Capture the cell that displays the provided text and extract its (x, y) central coordinate. 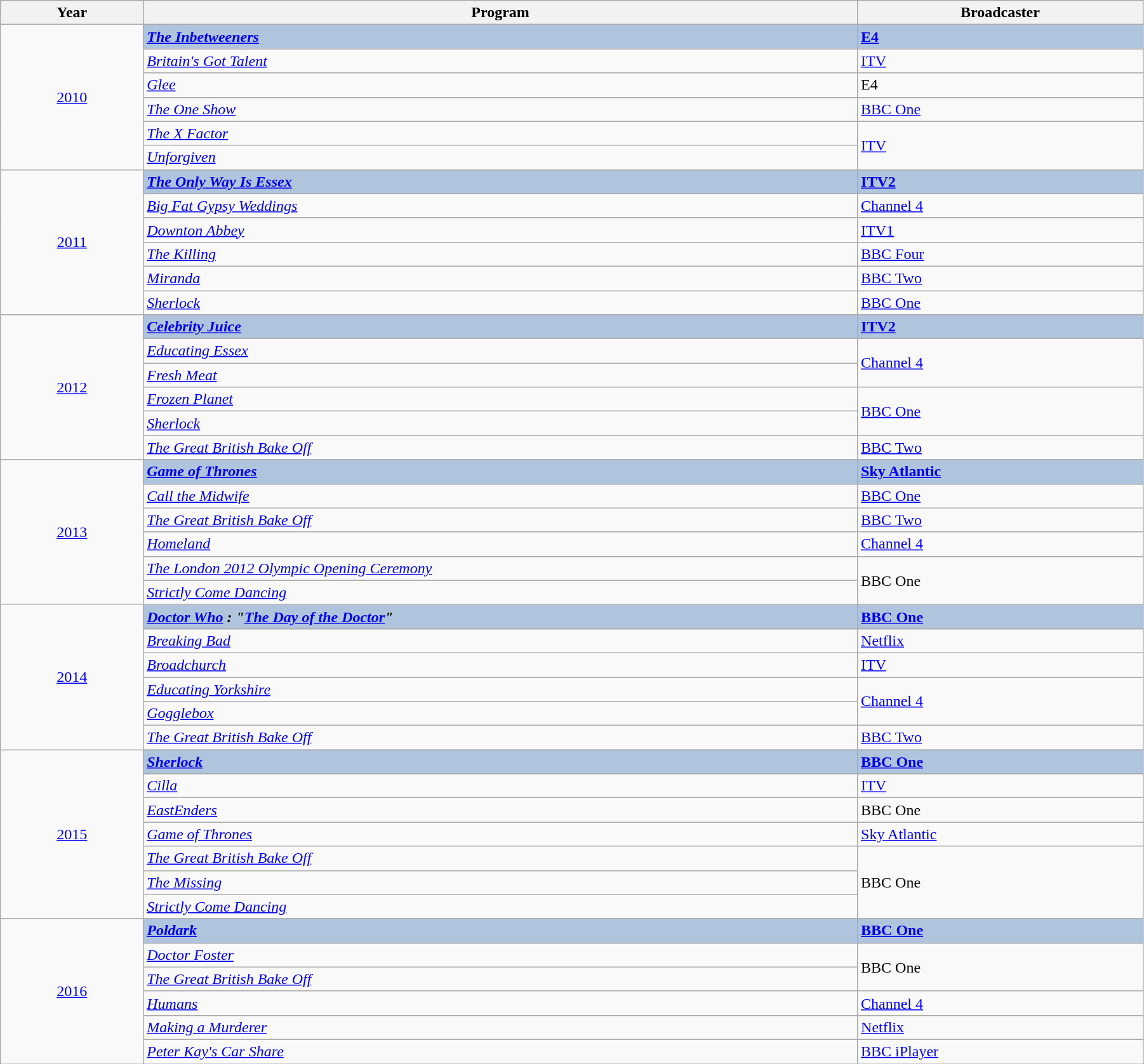
Glee (500, 85)
Program (500, 13)
Gogglebox (500, 714)
Breaking Bad (500, 641)
Humans (500, 1003)
Miranda (500, 278)
2014 (72, 677)
Downton Abbey (500, 230)
Frozen Planet (500, 399)
2016 (72, 991)
The Killing (500, 254)
2011 (72, 242)
Call the Midwife (500, 496)
Broadcaster (1001, 13)
Educating Yorkshire (500, 689)
Poldark (500, 931)
2013 (72, 532)
Celebrity Juice (500, 327)
The X Factor (500, 133)
The London 2012 Olympic Opening Ceremony (500, 568)
Cilla (500, 786)
Peter Kay's Car Share (500, 1051)
Broadchurch (500, 665)
ITV1 (1001, 230)
Big Fat Gypsy Weddings (500, 206)
EastEnders (500, 810)
BBC Four (1001, 254)
The Only Way Is Essex (500, 182)
Doctor Foster (500, 955)
Fresh Meat (500, 375)
The One Show (500, 109)
Homeland (500, 544)
2010 (72, 97)
Britain's Got Talent (500, 61)
The Missing (500, 882)
The Inbetweeners (500, 37)
Year (72, 13)
2012 (72, 387)
Making a Murderer (500, 1027)
2015 (72, 834)
Unforgiven (500, 157)
BBC iPlayer (1001, 1051)
Educating Essex (500, 351)
Doctor Who : "The Day of the Doctor" (500, 616)
